Determine the [x, y] coordinate at the center of the cell enclosing the given text.  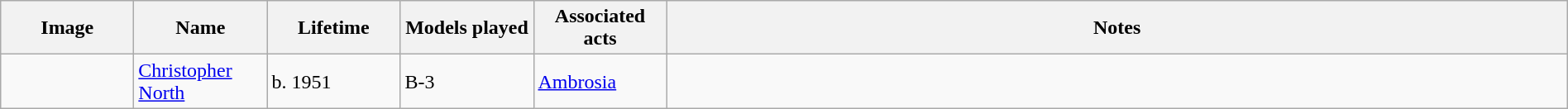
Christopher North [200, 81]
Notes [1116, 28]
Lifetime [334, 28]
B-3 [466, 81]
Name [200, 28]
Ambrosia [600, 81]
Models played [466, 28]
b. 1951 [334, 81]
Associated acts [600, 28]
Image [68, 28]
